Output the [X, Y] coordinate of the center of the cell containing the given text.  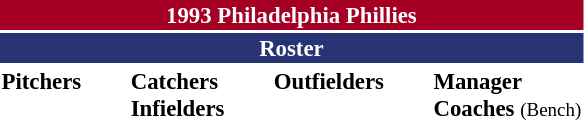
Roster [292, 48]
1993 Philadelphia Phillies [292, 15]
